Detect which cell encompasses the target text, then output its [X, Y] center coordinate. 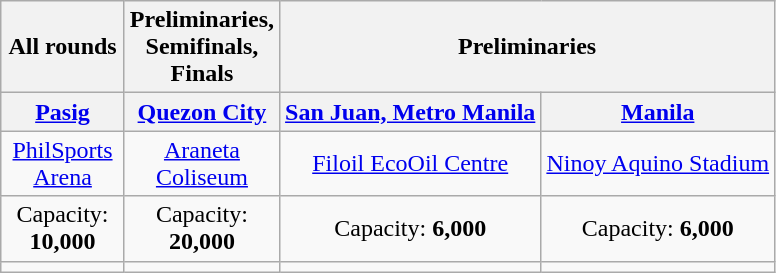
Araneta Coliseum [202, 164]
Capacity: 10,000 [63, 228]
Quezon City [202, 112]
Manila [658, 112]
PhilSports Arena [63, 164]
Ninoy Aquino Stadium [658, 164]
Preliminaries [528, 47]
All rounds [63, 47]
Filoil EcoOil Centre [410, 164]
Pasig [63, 112]
Preliminaries, Semifinals, Finals [202, 47]
San Juan, Metro Manila [410, 112]
Capacity: 20,000 [202, 228]
